Output the (X, Y) coordinate of the center of the cell containing the given text.  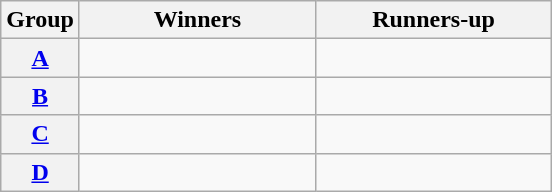
A (40, 58)
B (40, 96)
Group (40, 20)
C (40, 134)
Runners-up (433, 20)
Winners (197, 20)
D (40, 172)
